Extract the [X, Y] coordinate from the center of the cell holding the provided text.  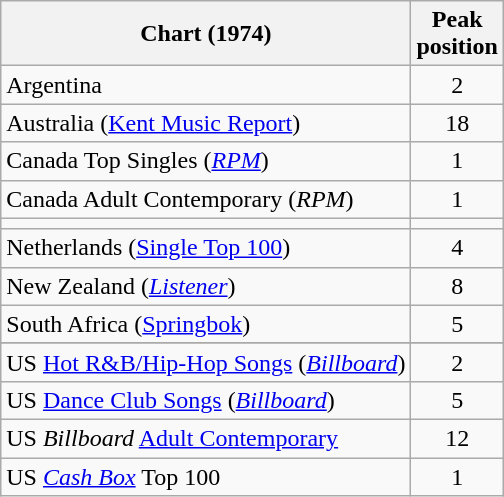
US Hot R&B/Hip-Hop Songs (Billboard) [206, 362]
US Billboard Adult Contemporary [206, 438]
Australia (Kent Music Report) [206, 123]
Canada Top Singles (RPM) [206, 161]
4 [457, 248]
Argentina [206, 85]
Netherlands (Single Top 100) [206, 248]
New Zealand (Listener) [206, 286]
US Dance Club Songs (Billboard) [206, 400]
12 [457, 438]
18 [457, 123]
Chart (1974) [206, 34]
8 [457, 286]
Canada Adult Contemporary (RPM) [206, 199]
Peakposition [457, 34]
US Cash Box Top 100 [206, 477]
South Africa (Springbok) [206, 324]
